Find where the given text appears and provide that cell's center as (X, Y) coordinate. 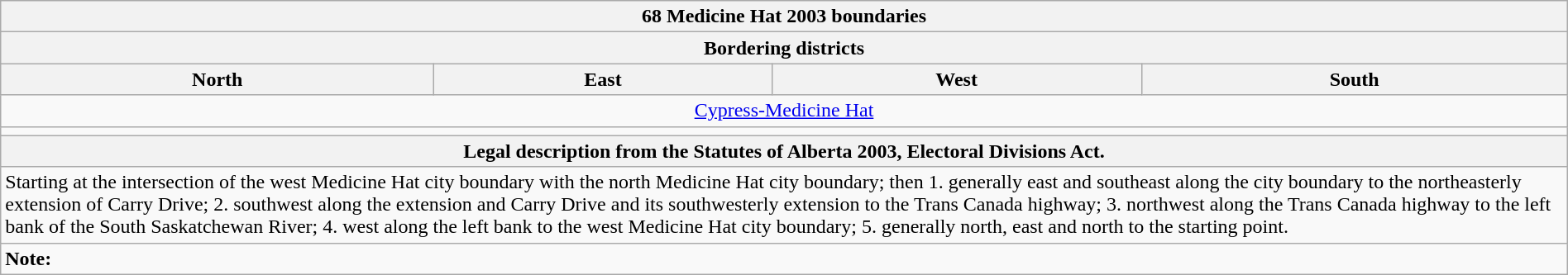
Bordering districts (784, 48)
South (1355, 79)
Note: (784, 258)
North (218, 79)
Cypress-Medicine Hat (784, 111)
Legal description from the Statutes of Alberta 2003, Electoral Divisions Act. (784, 151)
West (956, 79)
68 Medicine Hat 2003 boundaries (784, 17)
East (603, 79)
